Identify which cell holds the provided text, then report its (x, y) central coordinate. 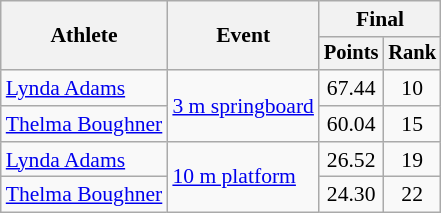
Points (351, 54)
24.30 (351, 195)
22 (412, 195)
10 m platform (243, 178)
60.04 (351, 124)
Event (243, 36)
Athlete (84, 36)
67.44 (351, 88)
Final (380, 19)
3 m springboard (243, 106)
19 (412, 160)
Rank (412, 54)
10 (412, 88)
26.52 (351, 160)
15 (412, 124)
